Extract the [x, y] coordinate from the center of the cell holding the provided text.  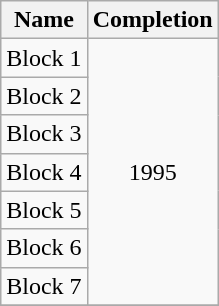
Block 1 [44, 58]
Name [44, 20]
Block 4 [44, 172]
Block 5 [44, 210]
Block 6 [44, 248]
Block 7 [44, 286]
Block 2 [44, 96]
1995 [152, 172]
Block 3 [44, 134]
Completion [152, 20]
